Extract the [X, Y] coordinate from the center of the cell holding the provided text.  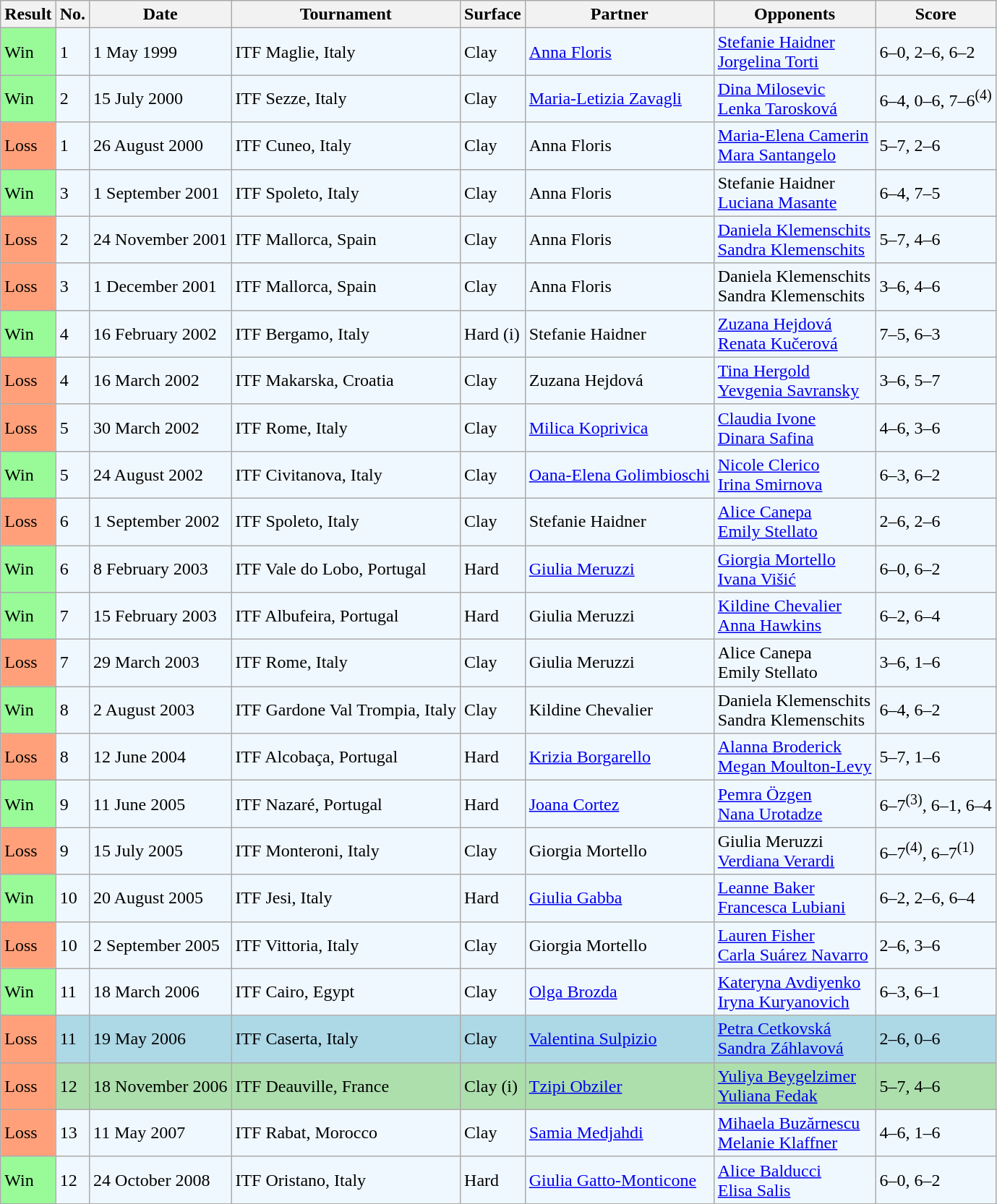
26 August 2000 [161, 146]
Giulia Meruzzi Verdiana Verardi [795, 851]
Maria-Elena Camerin Mara Santangelo [795, 146]
ITF Rabat, Morocco [346, 1133]
Kildine Chevalier [619, 710]
Tina Hergold Yevgenia Savransky [795, 380]
Result [28, 14]
Surface [493, 14]
5–7, 2–6 [936, 146]
2–6, 2–6 [936, 522]
Stefanie Haidner Luciana Masante [795, 192]
6–7(4), 6–7(1) [936, 851]
24 November 2001 [161, 240]
ITF Bergamo, Italy [346, 334]
Pemra Özgen Nana Urotadze [795, 804]
ITF Alcobaça, Portugal [346, 757]
ITF Deauville, France [346, 1085]
ITF Monteroni, Italy [346, 851]
18 November 2006 [161, 1085]
Krizia Borgarello [619, 757]
6–0, 2–6, 6–2 [936, 52]
12 June 2004 [161, 757]
Claudia Ivone Dinara Safina [795, 428]
6–4, 6–2 [936, 710]
ITF Nazaré, Portugal [346, 804]
Partner [619, 14]
Olga Brozda [619, 992]
11 May 2007 [161, 1133]
7–5, 6–3 [936, 334]
6–7(3), 6–1, 6–4 [936, 804]
3–6, 1–6 [936, 663]
2 August 2003 [161, 710]
Yuliya Beygelzimer Yuliana Fedak [795, 1085]
ITF Maglie, Italy [346, 52]
Samia Medjahdi [619, 1133]
Petra Cetkovská Sandra Záhlavová [795, 1039]
ITF Albufeira, Portugal [346, 616]
29 March 2003 [161, 663]
1 May 1999 [161, 52]
Maria-Letizia Zavagli [619, 98]
3–6, 5–7 [936, 380]
Giulia Gatto-Monticone [619, 1179]
Hard (i) [493, 334]
11 June 2005 [161, 804]
15 July 2000 [161, 98]
5–7, 1–6 [936, 757]
ITF Cairo, Egypt [346, 992]
Kateryna Avdiyenko Iryna Kuryanovich [795, 992]
6–4, 7–5 [936, 192]
1 September 2002 [161, 522]
ITF Sezze, Italy [346, 98]
No. [72, 14]
Giulia Gabba [619, 898]
ITF Vale do Lobo, Portugal [346, 568]
16 March 2002 [161, 380]
6–4, 0–6, 7–6(4) [936, 98]
16 February 2002 [161, 334]
Alice Balducci Elisa Salis [795, 1179]
ITF Civitanova, Italy [346, 474]
ITF Makarska, Croatia [346, 380]
Milica Koprivica [619, 428]
Tzipi Obziler [619, 1085]
Zuzana Hejdová [619, 380]
Stefanie Haidner Jorgelina Torti [795, 52]
Mihaela Buzărnescu Melanie Klaffner [795, 1133]
6–3, 6–2 [936, 474]
20 August 2005 [161, 898]
Opponents [795, 14]
Date [161, 14]
15 July 2005 [161, 851]
30 March 2002 [161, 428]
Zuzana Hejdová Renata Kučerová [795, 334]
3–6, 4–6 [936, 286]
ITF Cuneo, Italy [346, 146]
4–6, 3–6 [936, 428]
ITF Vittoria, Italy [346, 945]
Clay (i) [493, 1085]
Score [936, 14]
Kildine Chevalier Anna Hawkins [795, 616]
6–2, 2–6, 6–4 [936, 898]
2 September 2005 [161, 945]
Leanne Baker Francesca Lubiani [795, 898]
ITF Caserta, Italy [346, 1039]
15 February 2003 [161, 616]
24 August 2002 [161, 474]
8 February 2003 [161, 568]
6–3, 6–1 [936, 992]
2–6, 3–6 [936, 945]
6–2, 6–4 [936, 616]
4–6, 1–6 [936, 1133]
Alanna Broderick Megan Moulton-Levy [795, 757]
24 October 2008 [161, 1179]
Dina Milosevic Lenka Tarosková [795, 98]
Nicole Clerico Irina Smirnova [795, 474]
2–6, 0–6 [936, 1039]
Tournament [346, 14]
1 December 2001 [161, 286]
Valentina Sulpizio [619, 1039]
ITF Gardone Val Trompia, Italy [346, 710]
1 September 2001 [161, 192]
19 May 2006 [161, 1039]
Oana-Elena Golimbioschi [619, 474]
18 March 2006 [161, 992]
ITF Oristano, Italy [346, 1179]
13 [72, 1133]
ITF Jesi, Italy [346, 898]
Giorgia Mortello Ivana Višić [795, 568]
Lauren Fisher Carla Suárez Navarro [795, 945]
Joana Cortez [619, 804]
